Capture the cell that displays the provided text and extract its (x, y) central coordinate. 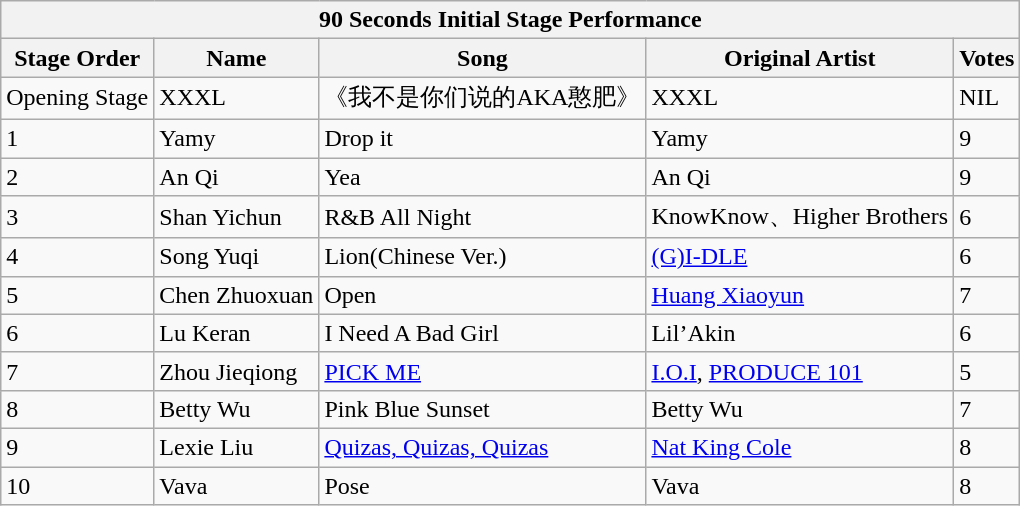
Huang Xiaoyun (800, 295)
10 (78, 485)
Lu Keran (236, 333)
Shan Yichun (236, 218)
2 (78, 177)
Song (482, 58)
I Need A Bad Girl (482, 333)
NIL (987, 98)
Original Artist (800, 58)
(G)I-DLE (800, 257)
Votes (987, 58)
I.O.I, PRODUCE 101 (800, 371)
Pose (482, 485)
Chen Zhuoxuan (236, 295)
Drop it (482, 138)
Open (482, 295)
4 (78, 257)
90 Seconds Initial Stage Performance (510, 20)
Zhou Jieqiong (236, 371)
Lion(Chinese Ver.) (482, 257)
1 (78, 138)
Opening Stage (78, 98)
Name (236, 58)
Pink Blue Sunset (482, 409)
Yea (482, 177)
3 (78, 218)
《我不是你们说的AKA憨肥》 (482, 98)
Lil’Akin (800, 333)
R&B All Night (482, 218)
KnowKnow、Higher Brothers (800, 218)
Song Yuqi (236, 257)
Quizas, Quizas, Quizas (482, 447)
Stage Order (78, 58)
Lexie Liu (236, 447)
PICK ME (482, 371)
Nat King Cole (800, 447)
